Scan for the cell matching the given text and deliver its [X, Y] coordinate at center. 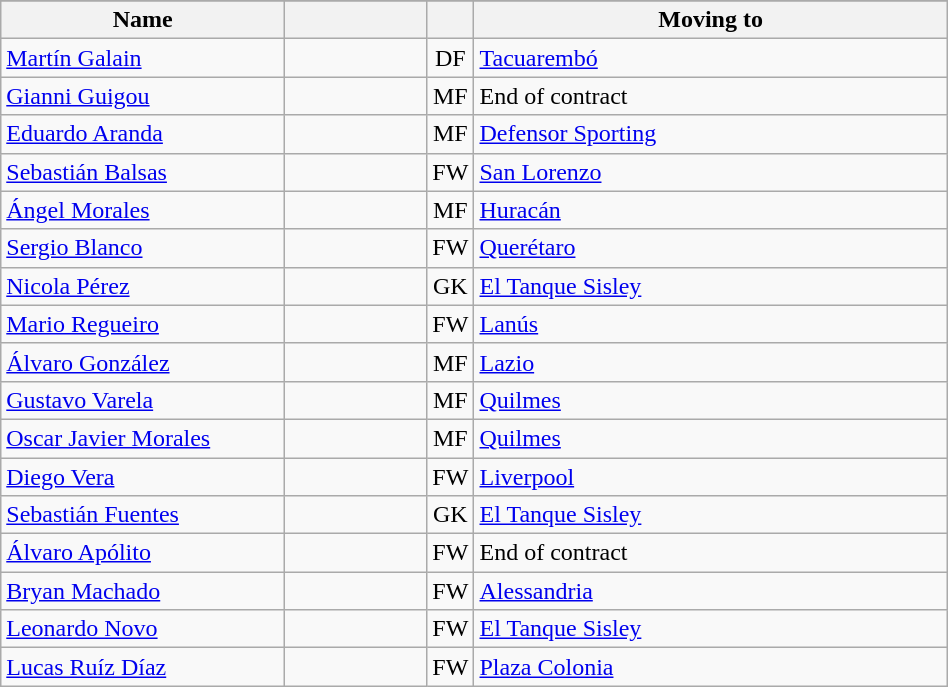
Querétaro [710, 248]
Leonardo Novo [143, 629]
Nicola Pérez [143, 286]
Moving to [710, 20]
Tacuarembó [710, 58]
San Lorenzo [710, 172]
Álvaro Apólito [143, 553]
Plaza Colonia [710, 667]
Alessandria [710, 591]
Sebastián Balsas [143, 172]
Mario Regueiro [143, 324]
Gianni Guigou [143, 96]
Liverpool [710, 477]
Lucas Ruíz Díaz [143, 667]
Diego Vera [143, 477]
Álvaro González [143, 362]
Eduardo Aranda [143, 134]
Gustavo Varela [143, 400]
Sergio Blanco [143, 248]
Martín Galain [143, 58]
Name [143, 20]
Lazio [710, 362]
Lanús [710, 324]
Sebastián Fuentes [143, 515]
Bryan Machado [143, 591]
Defensor Sporting [710, 134]
Ángel Morales [143, 210]
Oscar Javier Morales [143, 438]
Huracán [710, 210]
DF [450, 58]
